Capture the cell that displays the provided text and extract its (x, y) central coordinate. 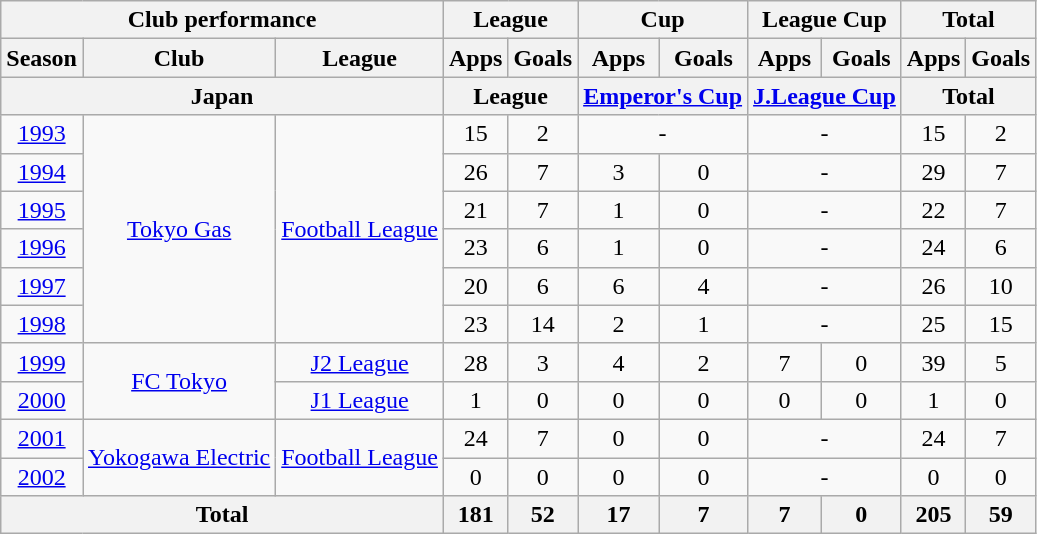
1995 (42, 210)
Japan (222, 96)
1994 (42, 172)
Club (178, 58)
52 (543, 515)
205 (933, 515)
5 (1001, 362)
Club performance (222, 20)
20 (475, 286)
1998 (42, 324)
Yokogawa Electric (178, 457)
J.League Cup (825, 96)
21 (475, 210)
1999 (42, 362)
22 (933, 210)
2001 (42, 438)
J1 League (360, 400)
1996 (42, 248)
FC Tokyo (178, 381)
17 (619, 515)
Emperor's Cup (663, 96)
181 (475, 515)
Cup (663, 20)
League Cup (825, 20)
2002 (42, 477)
2000 (42, 400)
1997 (42, 286)
J2 League (360, 362)
29 (933, 172)
1993 (42, 134)
14 (543, 324)
Tokyo Gas (178, 229)
39 (933, 362)
Season (42, 58)
59 (1001, 515)
25 (933, 324)
10 (1001, 286)
28 (475, 362)
